Locate the cell with the specified text and output its [X, Y] center coordinate. 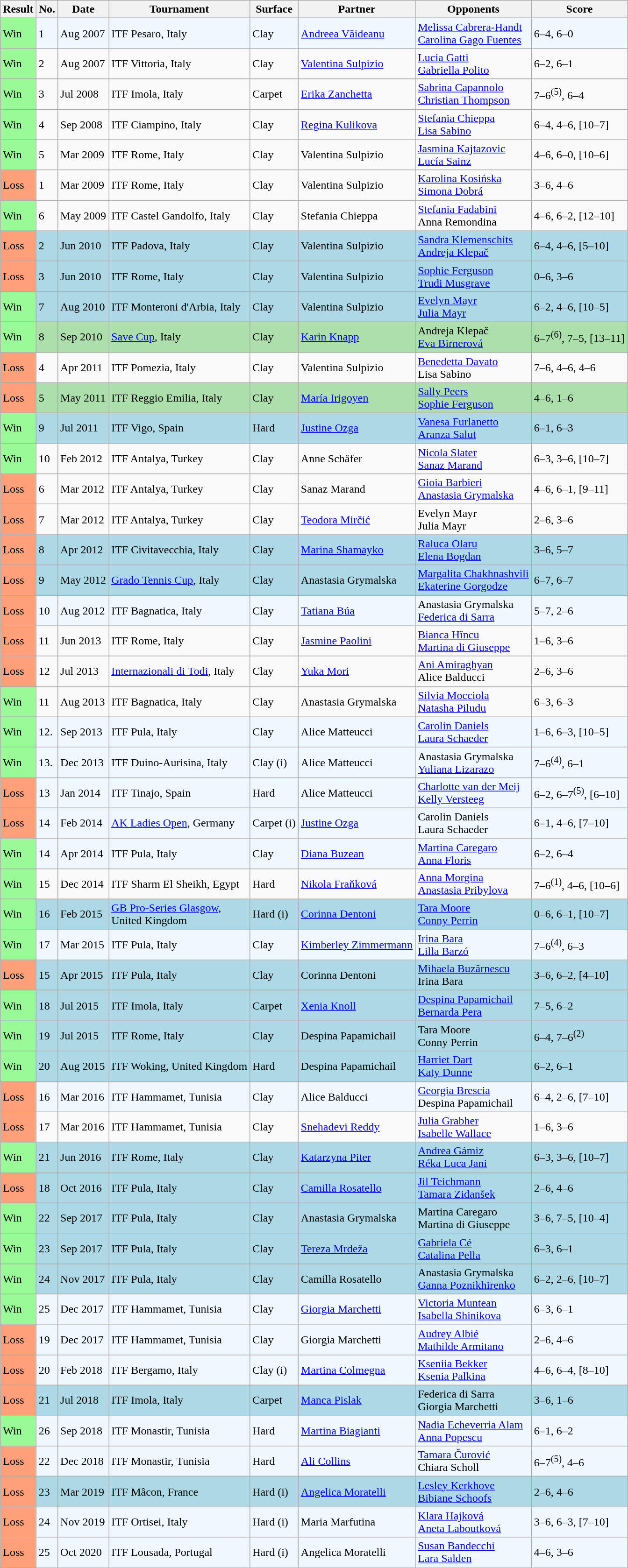
3–6, 6–2, [4–10] [579, 975]
Jul 2011 [83, 429]
May 2011 [83, 398]
Sep 2010 [83, 337]
Mar 2019 [83, 1491]
Mar 2015 [83, 945]
Save Cup, Italy [179, 337]
ITF Castel Gandolfo, Italy [179, 216]
Oct 2016 [83, 1188]
Jun 2016 [83, 1157]
Manca Pislak [357, 1401]
Andrea Gámiz Réka Luca Jani [474, 1157]
Anastasia Grymalska Ganna Poznikhirenko [474, 1278]
Sally Peers Sophie Ferguson [474, 398]
7–6(4), 6–3 [579, 945]
6–1, 4–6, [7–10] [579, 823]
Jasmina Kajtazovic Lucía Sainz [474, 155]
6–2, 6–7(5), [6–10] [579, 793]
4–6, 1–6 [579, 398]
ITF Sharm El Sheikh, Egypt [179, 884]
Karolina Kosińska Simona Dobrá [474, 185]
Apr 2015 [83, 975]
Tamara Čurović Chiara Scholl [474, 1462]
Feb 2018 [83, 1370]
Harriet Dart Katy Dunne [474, 1067]
Aug 2012 [83, 611]
Result [18, 9]
ITF Duino-Aurisina, Italy [179, 762]
Feb 2012 [83, 459]
Marina Shamayko [357, 550]
6–1, 6–2 [579, 1431]
Snehadevi Reddy [357, 1127]
1–6, 6–3, [10–5] [579, 732]
Karin Knapp [357, 337]
Charlotte van der Meij Kelly Versteeg [474, 793]
Sabrina Capannolo Christian Thompson [474, 94]
Tatiana Búa [357, 611]
Stefania Fadabini Anna Remondina [474, 216]
Vanesa Furlanetto Aranza Salut [474, 429]
0–6, 3–6 [579, 276]
Audrey Albié Mathilde Armitano [474, 1339]
4–6, 6–0, [10–6] [579, 155]
Andreja Klepač Eva Birnerová [474, 337]
Nicola Slater Sanaz Marand [474, 459]
Silvia Mocciola Natasha Piludu [474, 701]
Aug 2010 [83, 306]
4–6, 3–6 [579, 1552]
Aug 2015 [83, 1067]
6–4, 7–6(2) [579, 1036]
Erika Zanchetta [357, 94]
ITF Reggio Emilia, Italy [179, 398]
ITF Tinajo, Spain [179, 793]
12. [47, 732]
6–3, 6–3 [579, 701]
Sandra Klemenschits Andreja Klepač [474, 246]
4–6, 6–2, [12–10] [579, 216]
6–4, 4–6, [5–10] [579, 246]
Anne Schäfer [357, 459]
ITF Civitavecchia, Italy [179, 550]
5–7, 2–6 [579, 611]
Maria Marfutina [357, 1522]
ITF Woking, United Kingdom [179, 1067]
Sep 2008 [83, 124]
Katarzyna Piter [357, 1157]
Anastasia Grymalska Federica di Sarra [474, 611]
Kimberley Zimmermann [357, 945]
ITF Padova, Italy [179, 246]
13. [47, 762]
3–6, 1–6 [579, 1401]
Sep 2018 [83, 1431]
Jasmine Paolini [357, 641]
Lucia Gatti Gabriella Polito [474, 64]
Irina Bara Lilla Barzó [474, 945]
Opponents [474, 9]
Tournament [179, 9]
GB Pro-Series Glasgow, United Kingdom [179, 914]
Georgia Brescia Despina Papamichail [474, 1096]
Dec 2013 [83, 762]
Jan 2014 [83, 793]
Victoria Muntean Isabella Shinikova [474, 1309]
Gabriela Cé Catalina Pella [474, 1249]
Margalita Chakhnashvili Ekaterine Gorgodze [474, 580]
Martina Caregaro Anna Floris [474, 854]
ITF Ciampino, Italy [179, 124]
Teodora Mirčić [357, 519]
6–2, 2–6, [10–7] [579, 1278]
Diana Buzean [357, 854]
Regina Kulikova [357, 124]
Jul 2008 [83, 94]
Nov 2019 [83, 1522]
Stefania Chieppa [357, 216]
Julia Grabher Isabelle Wallace [474, 1127]
Nadia Echeverria Alam Anna Popescu [474, 1431]
Sep 2013 [83, 732]
Susan Bandecchi Lara Salden [474, 1552]
Oct 2020 [83, 1552]
6–4, 6–0 [579, 34]
3–6, 6–3, [7–10] [579, 1522]
Sophie Ferguson Trudi Musgrave [474, 276]
Feb 2014 [83, 823]
Internazionali di Todi, Italy [179, 671]
Kseniia Bekker Ksenia Palkina [474, 1370]
6–7(5), 4–6 [579, 1462]
7–6(4), 6–1 [579, 762]
ITF Pomezia, Italy [179, 367]
No. [47, 9]
Dec 2018 [83, 1462]
Klara Hajková Aneta Laboutková [474, 1522]
Lesley Kerkhove Bibiane Schoofs [474, 1491]
7–6(1), 4–6, [10–6] [579, 884]
Xenia Knoll [357, 1006]
4–6, 6–4, [8–10] [579, 1370]
Alice Balducci [357, 1096]
ITF Monteroni d'Arbia, Italy [179, 306]
Anastasia Grymalska Yuliana Lizarazo [474, 762]
Martina Biagianti [357, 1431]
Andreea Văideanu [357, 34]
Aug 2013 [83, 701]
Date [83, 9]
Nikola Fraňková [357, 884]
4–6, 6–1, [9–11] [579, 489]
7–6(5), 6–4 [579, 94]
AK Ladies Open, Germany [179, 823]
Sanaz Marand [357, 489]
ITF Vigo, Spain [179, 429]
Melissa Cabrera-Handt Carolina Gago Fuentes [474, 34]
6–7, 6–7 [579, 580]
ITF Lousada, Portugal [179, 1552]
6–2, 6–4 [579, 854]
Mihaela Buzărnescu Irina Bara [474, 975]
Anna Morgina Anastasia Pribylova [474, 884]
7–5, 6–2 [579, 1006]
3–6, 5–7 [579, 550]
Nov 2017 [83, 1278]
Apr 2011 [83, 367]
Ali Collins [357, 1462]
ITF Bergamo, Italy [179, 1370]
Tereza Mrdeža [357, 1249]
7–6, 4–6, 4–6 [579, 367]
Martina Colmegna [357, 1370]
Dec 2014 [83, 884]
3–6, 7–5, [10–4] [579, 1218]
6–4, 2–6, [7–10] [579, 1096]
Apr 2012 [83, 550]
Benedetta Davato Lisa Sabino [474, 367]
Jul 2013 [83, 671]
Grado Tennis Cup, Italy [179, 580]
Yuka Mori [357, 671]
Feb 2015 [83, 914]
Bianca Hîncu Martina di Giuseppe [474, 641]
Raluca Olaru Elena Bogdan [474, 550]
ITF Vittoria, Italy [179, 64]
Jul 2018 [83, 1401]
May 2012 [83, 580]
12 [47, 671]
Carpet (i) [274, 823]
Partner [357, 9]
Jil Teichmann Tamara Zidanšek [474, 1188]
Martina Caregaro Martina di Giuseppe [474, 1218]
0–6, 6–1, [10–7] [579, 914]
ITF Pesaro, Italy [179, 34]
6–1, 6–3 [579, 429]
Despina Papamichail Bernarda Pera [474, 1006]
ITF Ortisei, Italy [179, 1522]
May 2009 [83, 216]
Ani Amiraghyan Alice Balducci [474, 671]
Stefania Chieppa Lisa Sabino [474, 124]
6–2, 4–6, [10–5] [579, 306]
Surface [274, 9]
Gioia Barbieri Anastasia Grymalska [474, 489]
ITF Mâcon, France [179, 1491]
13 [47, 793]
6–4, 4–6, [10–7] [579, 124]
Score [579, 9]
Federica di Sarra Giorgia Marchetti [474, 1401]
Jun 2013 [83, 641]
María Irigoyen [357, 398]
Apr 2014 [83, 854]
26 [47, 1431]
6–7(6), 7–5, [13–11] [579, 337]
3–6, 4–6 [579, 185]
